Scan for the cell matching the given text and deliver its (x, y) coordinate at center. 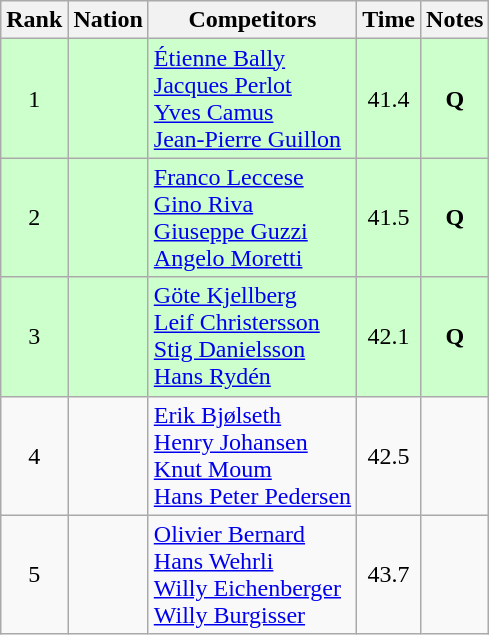
43.7 (389, 574)
4 (34, 456)
Göte KjellbergLeif ChristerssonStig DanielssonHans Rydén (252, 336)
Competitors (252, 20)
5 (34, 574)
Time (389, 20)
Rank (34, 20)
3 (34, 336)
42.1 (389, 336)
Nation (108, 20)
1 (34, 98)
Erik BjølsethHenry JohansenKnut MoumHans Peter Pedersen (252, 456)
Olivier BernardHans WehrliWilly EichenbergerWilly Burgisser (252, 574)
41.5 (389, 218)
Franco LecceseGino RivaGiuseppe GuzziAngelo Moretti (252, 218)
41.4 (389, 98)
2 (34, 218)
Étienne BallyJacques PerlotYves CamusJean-Pierre Guillon (252, 98)
Notes (455, 20)
42.5 (389, 456)
